Determine the (X, Y) coordinate at the center of the cell enclosing the given text.  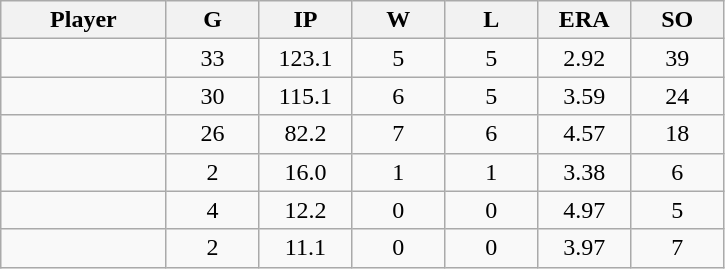
L (492, 20)
3.38 (584, 172)
4.57 (584, 134)
12.2 (306, 210)
IP (306, 20)
4 (212, 210)
123.1 (306, 58)
30 (212, 96)
ERA (584, 20)
18 (678, 134)
3.59 (584, 96)
Player (84, 20)
82.2 (306, 134)
26 (212, 134)
3.97 (584, 248)
11.1 (306, 248)
W (398, 20)
G (212, 20)
16.0 (306, 172)
33 (212, 58)
115.1 (306, 96)
4.97 (584, 210)
2.92 (584, 58)
24 (678, 96)
39 (678, 58)
SO (678, 20)
